For the text-containing cell, return its midpoint in [X, Y] coordinate format. 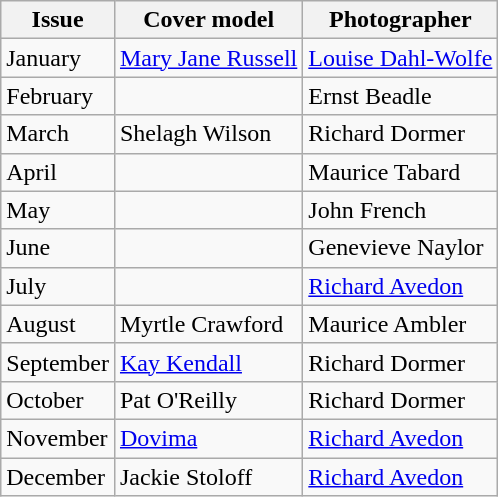
Genevieve Naylor [400, 248]
John French [400, 210]
August [58, 324]
Maurice Ambler [400, 324]
Louise Dahl-Wolfe [400, 58]
February [58, 96]
Pat O'Reilly [208, 400]
Dovima [208, 438]
November [58, 438]
Issue [58, 20]
December [58, 477]
March [58, 134]
May [58, 210]
Photographer [400, 20]
Ernst Beadle [400, 96]
Cover model [208, 20]
September [58, 362]
Myrtle Crawford [208, 324]
October [58, 400]
Maurice Tabard [400, 172]
June [58, 248]
January [58, 58]
Mary Jane Russell [208, 58]
Kay Kendall [208, 362]
April [58, 172]
July [58, 286]
Shelagh Wilson [208, 134]
Jackie Stoloff [208, 477]
